Return the [X, Y] coordinate for the center point of the cell that contains the specified text.  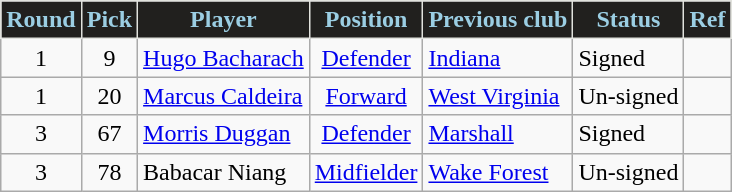
Babacar Niang [224, 172]
78 [109, 172]
West Virginia [498, 96]
9 [109, 58]
Ref [708, 20]
Player [224, 20]
Forward [366, 96]
Round [41, 20]
Indiana [498, 58]
Wake Forest [498, 172]
Morris Duggan [224, 134]
67 [109, 134]
Marshall [498, 134]
Pick [109, 20]
Position [366, 20]
Status [628, 20]
Hugo Bacharach [224, 58]
Previous club [498, 20]
Marcus Caldeira [224, 96]
20 [109, 96]
Midfielder [366, 172]
